Extract the [X, Y] coordinate from the center of the cell holding the provided text.  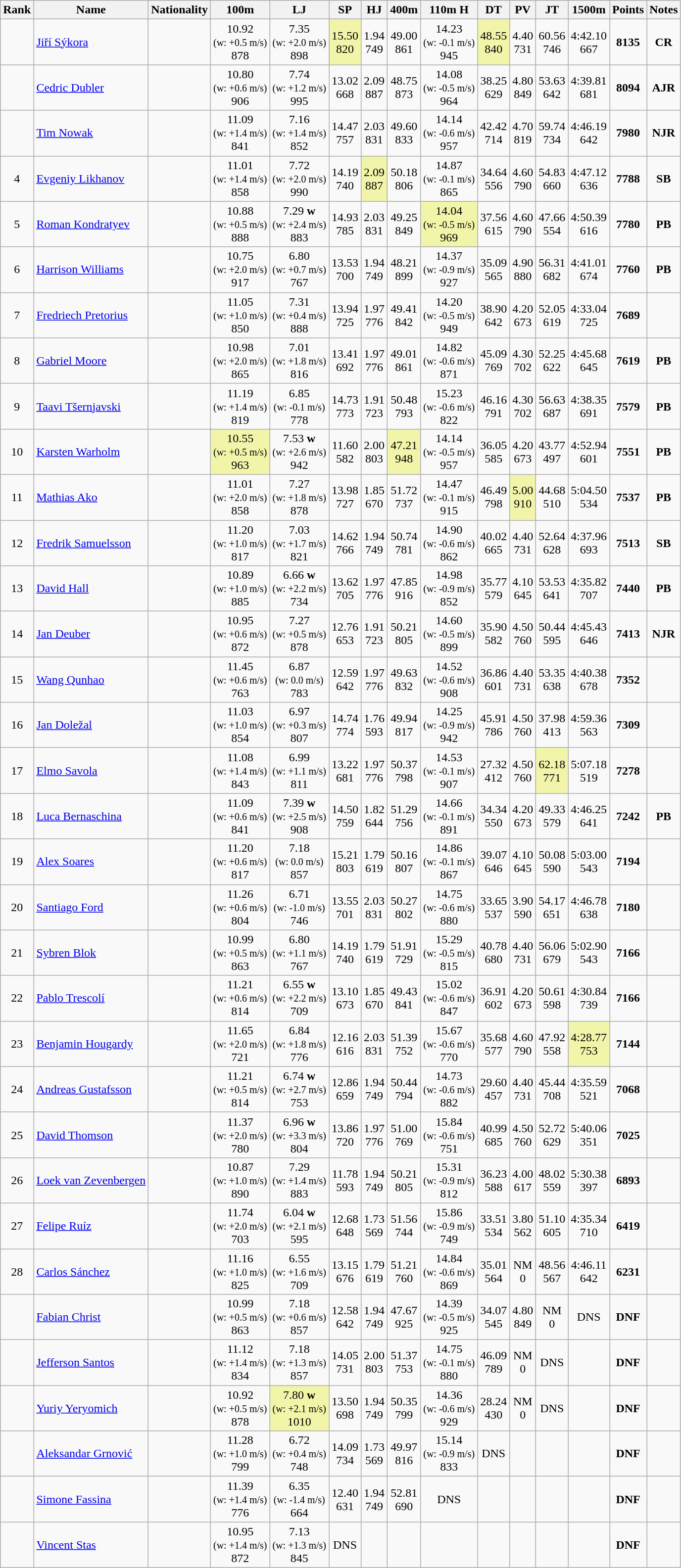
14.20 (w: -0.5 m/s)949 [449, 315]
4:28.77 753 [589, 1044]
11.03 (w: +1.0 m/s)854 [240, 725]
4:59.36 563 [589, 725]
13 [17, 589]
33.65 537 [494, 907]
Jan Deuber [91, 634]
46.49 798 [494, 497]
11.08 (w: +1.4 m/s)843 [240, 771]
7.53 w(w: +2.6 m/s)942 [299, 452]
5:03.00 543 [589, 862]
AJR [664, 88]
14.74 774 [345, 725]
11.21 (w: +0.5 m/s)814 [240, 1089]
Pablo Trescolí [91, 998]
4:30.84 739 [589, 998]
Gabriel Moore [91, 361]
6 [17, 270]
Rank [17, 10]
46.16 791 [494, 406]
35.90 582 [494, 634]
Cedric Dubler [91, 88]
11.60 582 [345, 452]
7242 [629, 816]
4.70 819 [523, 133]
7.39 w(w: +2.5 m/s)908 [299, 816]
6.84 (w: +1.8 m/s)776 [299, 1044]
53.53 641 [552, 589]
44.68 510 [552, 497]
10 [17, 452]
11.09 (w: +1.4 m/s)841 [240, 133]
HJ [374, 10]
53.63 642 [552, 88]
11.09 (w: +0.6 m/s)841 [240, 816]
37.98 413 [552, 725]
11.20 (w: +0.6 m/s)817 [240, 862]
8135 [629, 42]
14.05 731 [345, 1363]
15.14 (w: -0.9 m/s)833 [449, 1454]
6.04 w(w: +2.1 m/s)595 [299, 1226]
49.43 841 [404, 998]
60.56 746 [552, 42]
47.21 948 [404, 452]
4:35.34 710 [589, 1226]
7180 [629, 907]
Luca Bernaschina [91, 816]
Aleksandar Grnović [91, 1454]
5:02.90 543 [589, 953]
35.77 579 [494, 589]
3.80 562 [523, 1226]
40.02 665 [494, 543]
20 [17, 907]
4:46.19 642 [589, 133]
39.07 646 [494, 862]
48.21 899 [404, 270]
38.90 642 [494, 315]
48.02 559 [552, 1180]
11.28 (w: +1.0 m/s)799 [240, 1454]
Alex Soares [91, 862]
29.60 457 [494, 1089]
7.27 (w: +0.5 m/s)878 [299, 634]
11 [17, 497]
7278 [629, 771]
Jefferson Santos [91, 1363]
DT [494, 10]
15 [17, 680]
33.51 534 [494, 1226]
10.80 (w: +0.6 m/s)906 [240, 88]
12.40 631 [345, 1499]
5:30.38 397 [589, 1180]
11.20 (w: +1.0 m/s)817 [240, 543]
13.02 668 [345, 88]
10.75 (w: +2.0 m/s)917 [240, 270]
Benjamin Hougardy [91, 1044]
49.01 861 [404, 361]
47.67 925 [404, 1317]
11.19 (w: +1.4 m/s)819 [240, 406]
7.27 (w: +1.8 m/s)878 [299, 497]
6.66 w(w: +2.2 m/s)734 [299, 589]
51.29 756 [404, 816]
51.72 737 [404, 497]
7513 [629, 543]
13.94 725 [345, 315]
13.50 698 [345, 1408]
4:37.96 693 [589, 543]
7.72 (w: +2.0 m/s)990 [299, 179]
16 [17, 725]
13.86 720 [345, 1135]
14.39 (w: -0.5 m/s)925 [449, 1317]
4:46.25 641 [589, 816]
14.75 (w: -0.1 m/s)880 [449, 1363]
11.37 (w: +2.0 m/s)780 [240, 1135]
Jiří Sýkora [91, 42]
38.25 629 [494, 88]
Evgeniy Likhanov [91, 179]
36.91 602 [494, 998]
52.05 619 [552, 315]
14.04 (w: -0.5 m/s)969 [449, 224]
Simone Fassina [91, 1499]
50.27 802 [404, 907]
3.90 590 [523, 907]
Wang Qunhao [91, 680]
15.23 (w: -0.6 m/s)822 [449, 406]
50.37 798 [404, 771]
36.05 585 [494, 452]
Elmo Savola [91, 771]
6.80 (w: +0.7 m/s)767 [299, 270]
Yuriy Yeryomich [91, 1408]
15.31 (w: -0.9 m/s)812 [449, 1180]
11.26 (w: +0.6 m/s)804 [240, 907]
11.65 (w: +2.0 m/s)721 [240, 1044]
52.64 628 [552, 543]
12.76 653 [345, 634]
14.09 734 [345, 1454]
50.44 794 [404, 1089]
52.81 690 [404, 1499]
27.32 412 [494, 771]
40.78 680 [494, 953]
11.45 (w: +0.6 m/s)763 [240, 680]
24 [17, 1089]
49.94 817 [404, 725]
15.21 803 [345, 862]
4:50.39 616 [589, 224]
56.06 679 [552, 953]
6.87 (w: 0.0 m/s)783 [299, 680]
59.74 734 [552, 133]
4:52.94 601 [589, 452]
7980 [629, 133]
36.86 601 [494, 680]
11.16 (w: +1.0 m/s)825 [240, 1271]
14.36 (w: -0.6 m/s)929 [449, 1408]
12 [17, 543]
4:33.04 725 [589, 315]
35.68 577 [494, 1044]
6419 [629, 1226]
14.98 (w: -0.9 m/s)852 [449, 589]
Taavi Tšernjavski [91, 406]
6.35 (w: -1.4 m/s)664 [299, 1499]
49.97 816 [404, 1454]
23 [17, 1044]
45.09 769 [494, 361]
49.60 833 [404, 133]
14.14 (w: -0.6 m/s)957 [449, 133]
49.25 849 [404, 224]
7.35 (w: +2.0 m/s)898 [299, 42]
49.33 579 [552, 816]
11.78 593 [345, 1180]
7309 [629, 725]
35.01 564 [494, 1271]
22 [17, 998]
56.31 682 [552, 270]
6.55 (w: +1.6 m/s)709 [299, 1271]
14.87 (w: -0.1 m/s)865 [449, 179]
5 [17, 224]
7.18 (w: +0.6 m/s)857 [299, 1317]
10.55 (w: +0.5 m/s)963 [240, 452]
14.60 (w: -0.5 m/s)899 [449, 634]
4.00 617 [523, 1180]
34.34 550 [494, 816]
7.16 (w: +1.4 m/s)852 [299, 133]
7.80 w(w: +2.1 m/s)1010 [299, 1408]
52.25 622 [552, 361]
19 [17, 862]
7551 [629, 452]
12.59 642 [345, 680]
Notes [664, 10]
52.72 629 [552, 1135]
7.29 w(w: +2.4 m/s)883 [299, 224]
17 [17, 771]
7.29 (w: +1.4 m/s)883 [299, 1180]
47.66 554 [552, 224]
1500m [589, 10]
48.56 567 [552, 1271]
15.86 (w: -0.9 m/s)749 [449, 1226]
62.18 771 [552, 771]
7025 [629, 1135]
14.93 785 [345, 224]
49.00 861 [404, 42]
8 [17, 361]
45.91 786 [494, 725]
46.09 789 [494, 1363]
47.92 558 [552, 1044]
110m H [449, 10]
50.44 595 [552, 634]
14.25 (w: -0.9 m/s)942 [449, 725]
David Thomson [91, 1135]
28 [17, 1271]
54.83 660 [552, 179]
PV [523, 10]
15.29 (w: -0.5 m/s)815 [449, 953]
David Hall [91, 589]
6.71 (w: -1.0 m/s)746 [299, 907]
50.35 799 [404, 1408]
7.13 (w: +1.3 m/s)845 [299, 1545]
9 [17, 406]
Felipe Ruíz [91, 1226]
14.53 (w: -0.1 m/s)907 [449, 771]
7068 [629, 1089]
14.75 (w: -0.6 m/s)880 [449, 907]
6.85 (w: -0.1 m/s)778 [299, 406]
Santiago Ford [91, 907]
12.86 659 [345, 1089]
7.31 (w: +0.4 m/s)888 [299, 315]
1.82 644 [374, 816]
10.98 (w: +2.0 m/s)865 [240, 361]
4:41.01 674 [589, 270]
26 [17, 1180]
50.18 806 [404, 179]
7144 [629, 1044]
13.62 705 [345, 589]
43.77 497 [552, 452]
CR [664, 42]
7619 [629, 361]
5:04.50 534 [589, 497]
Vincent Stas [91, 1545]
14.47 757 [345, 133]
14.90 (w: -0.6 m/s)862 [449, 543]
Jan Doležal [91, 725]
JT [552, 10]
15.84 (w: -0.6 m/s)751 [449, 1135]
50.74 781 [404, 543]
7760 [629, 270]
4:42.10 667 [589, 42]
7.74 (w: +1.2 m/s)995 [299, 88]
10.89 (w: +1.0 m/s)885 [240, 589]
5.00 910 [523, 497]
15.50 820 [345, 42]
6.96 w(w: +3.3 m/s)804 [299, 1135]
50.16 807 [404, 862]
4:47.12 636 [589, 179]
48.75 873 [404, 88]
12.16 616 [345, 1044]
48.55 840 [494, 42]
28.24 430 [494, 1408]
400m [404, 10]
14.14 (w: -0.5 m/s)957 [449, 452]
7788 [629, 179]
4:45.43 646 [589, 634]
11.74 (w: +2.0 m/s)703 [240, 1226]
11.01 (w: +2.0 m/s)858 [240, 497]
7537 [629, 497]
18 [17, 816]
54.17 651 [552, 907]
13.22 681 [345, 771]
13.10 673 [345, 998]
Name [91, 10]
4:35.59 521 [589, 1089]
Mathias Ako [91, 497]
Fredriech Pretorius [91, 315]
7194 [629, 862]
51.91 729 [404, 953]
7780 [629, 224]
8094 [629, 88]
14.66 (w: -0.1 m/s)891 [449, 816]
Loek van Zevenbergen [91, 1180]
15.67 (w: -0.6 m/s)770 [449, 1044]
25 [17, 1135]
7.01 (w: +1.8 m/s)816 [299, 361]
34.64 556 [494, 179]
Fredrik Samuelsson [91, 543]
11.12 (w: +1.4 m/s)834 [240, 1363]
7352 [629, 680]
Points [629, 10]
Roman Kondratyev [91, 224]
Andreas Gustafsson [91, 1089]
6231 [629, 1271]
14.50 759 [345, 816]
4:45.68 645 [589, 361]
51.00 769 [404, 1135]
14.86 (w: -0.1 m/s)867 [449, 862]
6.97 (w: +0.3 m/s)807 [299, 725]
6.55 w(w: +2.2 m/s)709 [299, 998]
14.73 773 [345, 406]
45.44 708 [552, 1089]
14.08 (w: -0.5 m/s)964 [449, 88]
100m [240, 10]
51.56 744 [404, 1226]
49.41 842 [404, 315]
SP [345, 10]
14.84 (w: -0.6 m/s)869 [449, 1271]
56.63 687 [552, 406]
12.58 642 [345, 1317]
7.03 (w: +1.7 m/s)821 [299, 543]
14.23 (w: -0.1 m/s)945 [449, 42]
4:35.82 707 [589, 589]
7.18 (w: 0.0 m/s)857 [299, 862]
6.74 w(w: +2.7 m/s)753 [299, 1089]
7689 [629, 315]
4:38.35 691 [589, 406]
34.07 545 [494, 1317]
Karsten Warholm [91, 452]
50.48 793 [404, 406]
12.68 648 [345, 1226]
50.61 598 [552, 998]
11.05 (w: +1.0 m/s)850 [240, 315]
10.87 (w: +1.0 m/s)890 [240, 1180]
53.35 638 [552, 680]
6893 [629, 1180]
35.09 565 [494, 270]
14.73 (w: -0.6 m/s)882 [449, 1089]
11.21 (w: +0.6 m/s)814 [240, 998]
51.39 752 [404, 1044]
27 [17, 1226]
15.02 (w: -0.6 m/s)847 [449, 998]
Sybren Blok [91, 953]
14.52 (w: -0.6 m/s)908 [449, 680]
7579 [629, 406]
37.56 615 [494, 224]
42.42 714 [494, 133]
51.21 760 [404, 1271]
4:40.38 678 [589, 680]
4:46.78 638 [589, 907]
13.41 692 [345, 361]
Nationality [180, 10]
14 [17, 634]
40.99 685 [494, 1135]
6.99 (w: +1.1 m/s)811 [299, 771]
36.23 588 [494, 1180]
4.90 880 [523, 270]
47.85 916 [404, 589]
5:40.06 351 [589, 1135]
50.08 590 [552, 862]
6.72 (w: +0.4 m/s)748 [299, 1454]
7.18 (w: +1.3 m/s)857 [299, 1363]
4:39.81 681 [589, 88]
13.53 700 [345, 270]
14.47 (w: -0.1 m/s)915 [449, 497]
Fabian Christ [91, 1317]
11.39 (w: +1.4 m/s)776 [240, 1499]
6.80 (w: +1.1 m/s)767 [299, 953]
51.10 605 [552, 1226]
7 [17, 315]
1.76 593 [374, 725]
14.82 (w: -0.6 m/s)871 [449, 361]
51.37 753 [404, 1363]
14.62 766 [345, 543]
7440 [629, 589]
21 [17, 953]
10.95 (w: +1.4 m/s)872 [240, 1545]
4:46.11 642 [589, 1271]
13.15 676 [345, 1271]
4 [17, 179]
Tim Nowak [91, 133]
13.98 727 [345, 497]
5:07.18 519 [589, 771]
13.55 701 [345, 907]
10.88 (w: +0.5 m/s)888 [240, 224]
10.95 (w: +0.6 m/s)872 [240, 634]
49.63 832 [404, 680]
LJ [299, 10]
Carlos Sánchez [91, 1271]
14.37 (w: -0.9 m/s)927 [449, 270]
7413 [629, 634]
Harrison Williams [91, 270]
11.01 (w: +1.4 m/s)858 [240, 179]
